Capture the cell that displays the provided text and extract its [x, y] central coordinate. 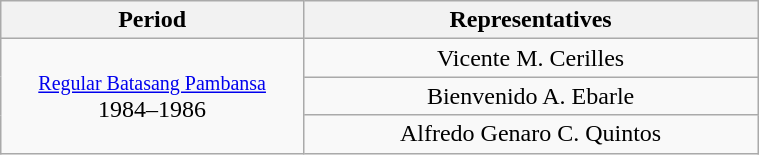
Representatives [530, 20]
Vicente M. Cerilles [530, 58]
Bienvenido A. Ebarle [530, 96]
Period [152, 20]
Regular Batasang Pambansa1984–1986 [152, 96]
Alfredo Genaro C. Quintos [530, 134]
